Detect which cell encompasses the target text, then output its [x, y] center coordinate. 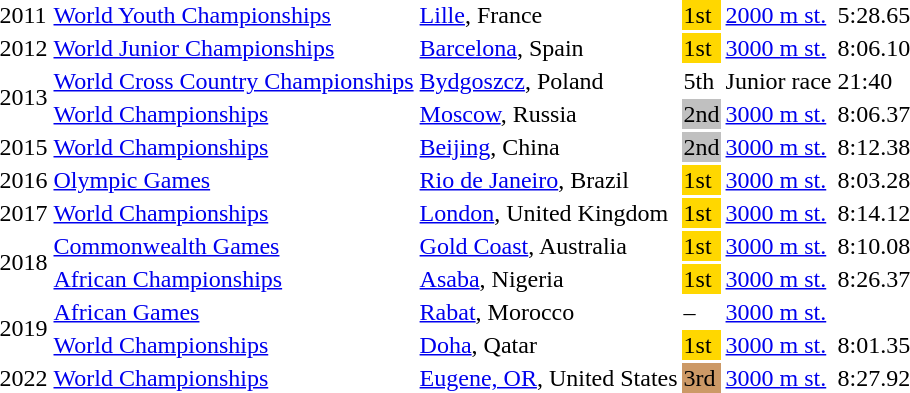
Junior race [778, 81]
African Championships [234, 279]
Doha, Qatar [548, 345]
Lille, France [548, 15]
Moscow, Russia [548, 114]
World Youth Championships [234, 15]
Commonwealth Games [234, 246]
– [702, 312]
London, United Kingdom [548, 213]
World Cross Country Championships [234, 81]
Olympic Games [234, 180]
Eugene, OR, United States [548, 378]
5th [702, 81]
Beijing, China [548, 147]
African Games [234, 312]
3rd [702, 378]
Rabat, Morocco [548, 312]
World Junior Championships [234, 48]
2000 m st. [778, 15]
Barcelona, Spain [548, 48]
Gold Coast, Australia [548, 246]
Asaba, Nigeria [548, 279]
Rio de Janeiro, Brazil [548, 180]
Bydgoszcz, Poland [548, 81]
